Return [X, Y] of the center of cell containing provided text 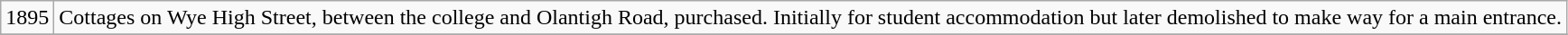
1895 [27, 18]
